For the text-containing cell, return its midpoint in [x, y] coordinate format. 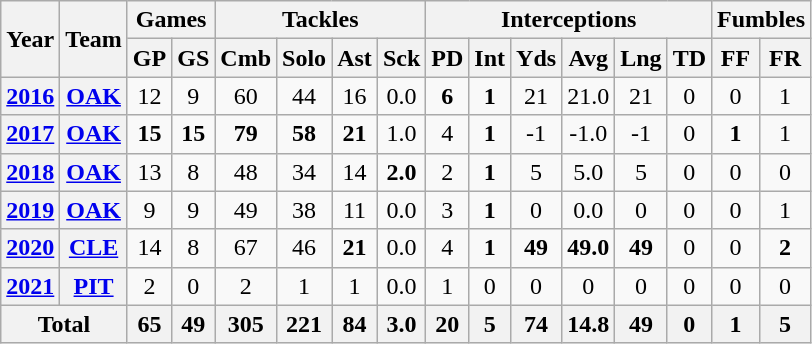
PIT [94, 286]
3.0 [401, 324]
Yds [536, 58]
PD [448, 58]
34 [304, 172]
44 [304, 96]
6 [448, 96]
49.0 [588, 248]
84 [355, 324]
20 [448, 324]
13 [149, 172]
Solo [304, 58]
2020 [30, 248]
Int [490, 58]
Total [64, 324]
3 [448, 210]
5.0 [588, 172]
Team [94, 39]
305 [246, 324]
221 [304, 324]
12 [149, 96]
Tackles [320, 20]
FR [784, 58]
Games [170, 20]
11 [355, 210]
GP [149, 58]
Avg [588, 58]
Interceptions [569, 20]
Ast [355, 58]
65 [149, 324]
Sck [401, 58]
46 [304, 248]
2018 [30, 172]
60 [246, 96]
2021 [30, 286]
FF [736, 58]
74 [536, 324]
2016 [30, 96]
21.0 [588, 96]
38 [304, 210]
CLE [94, 248]
48 [246, 172]
2019 [30, 210]
16 [355, 96]
79 [246, 134]
Cmb [246, 58]
14.8 [588, 324]
Lng [641, 58]
67 [246, 248]
GS [194, 58]
1.0 [401, 134]
Year [30, 39]
58 [304, 134]
2017 [30, 134]
Fumbles [762, 20]
2.0 [401, 172]
TD [689, 58]
-1.0 [588, 134]
